For the text-containing cell, return its midpoint in [X, Y] coordinate format. 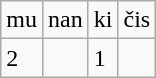
ki [103, 20]
nan [65, 20]
čis [137, 20]
mu [22, 20]
1 [103, 58]
2 [22, 58]
